Return [X, Y] of the center of cell containing provided text 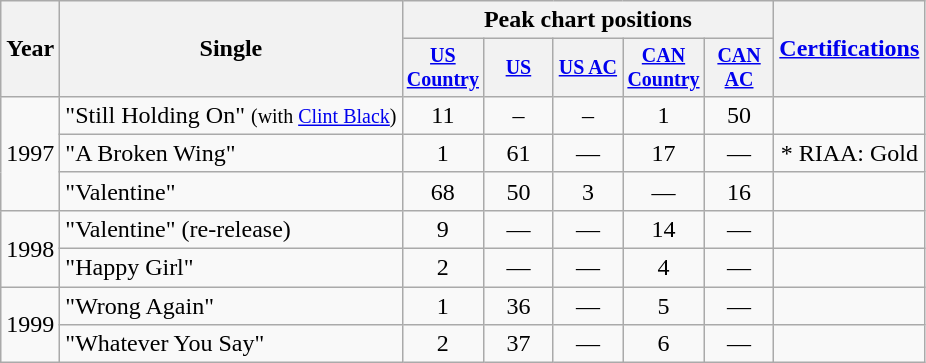
9 [443, 229]
"Whatever You Say" [231, 344]
6 [664, 344]
"Wrong Again" [231, 306]
US Country [443, 68]
1998 [30, 248]
"Valentine" (re-release) [231, 229]
* RIAA: Gold [850, 153]
1999 [30, 325]
Peak chart positions [588, 20]
11 [443, 115]
Year [30, 49]
"Valentine" [231, 191]
Certifications [850, 49]
CAN Country [664, 68]
US AC [588, 68]
4 [664, 268]
"A Broken Wing" [231, 153]
3 [588, 191]
68 [443, 191]
5 [664, 306]
17 [664, 153]
"Happy Girl" [231, 268]
"Still Holding On" (with Clint Black) [231, 115]
Single [231, 49]
61 [518, 153]
37 [518, 344]
16 [738, 191]
36 [518, 306]
14 [664, 229]
1997 [30, 153]
CAN AC [738, 68]
US [518, 68]
